Capture the cell that displays the provided text and extract its [X, Y] central coordinate. 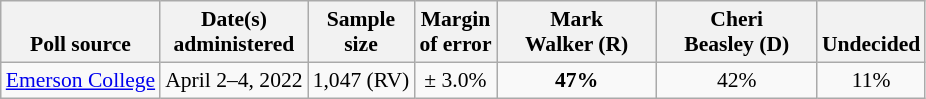
11% [871, 80]
± 3.0% [455, 80]
Date(s)administered [234, 32]
42% [737, 80]
Emerson College [80, 80]
Undecided [871, 32]
Poll source [80, 32]
CheriBeasley (D) [737, 32]
1,047 (RV) [362, 80]
MarkWalker (R) [577, 32]
Samplesize [362, 32]
April 2–4, 2022 [234, 80]
Marginof error [455, 32]
47% [577, 80]
